Detect which cell encompasses the target text, then output its (X, Y) center coordinate. 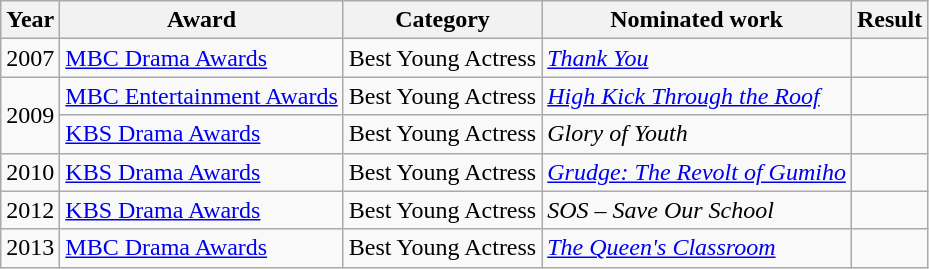
MBC Entertainment Awards (202, 96)
2012 (30, 210)
2007 (30, 58)
The Queen's Classroom (697, 248)
Result (889, 20)
Thank You (697, 58)
2009 (30, 115)
Award (202, 20)
High Kick Through the Roof (697, 96)
Nominated work (697, 20)
Glory of Youth (697, 134)
SOS – Save Our School (697, 210)
Grudge: The Revolt of Gumiho (697, 172)
2013 (30, 248)
Category (442, 20)
2010 (30, 172)
Year (30, 20)
